Capture the cell that displays the provided text and extract its [x, y] central coordinate. 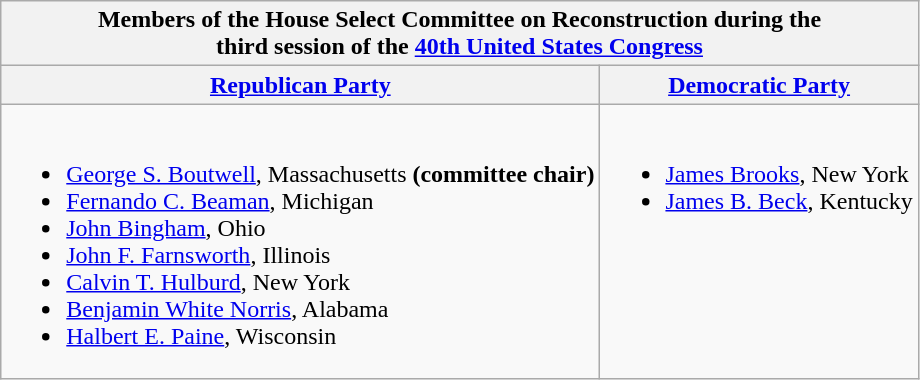
James Brooks, New YorkJames B. Beck, Kentucky [759, 242]
Members of the House Select Committee on Reconstruction during thethird session of the 40th United States Congress [460, 34]
Republican Party [300, 85]
Democratic Party [759, 85]
